Determine the [x, y] coordinate at the center of the cell enclosing the given text.  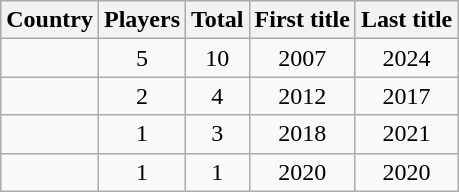
3 [218, 134]
2 [142, 96]
10 [218, 58]
Country [50, 20]
2024 [406, 58]
5 [142, 58]
First title [302, 20]
2021 [406, 134]
2012 [302, 96]
Last title [406, 20]
2017 [406, 96]
2018 [302, 134]
Total [218, 20]
2007 [302, 58]
4 [218, 96]
Players [142, 20]
